Find where the given text appears and provide that cell's center as (x, y) coordinate. 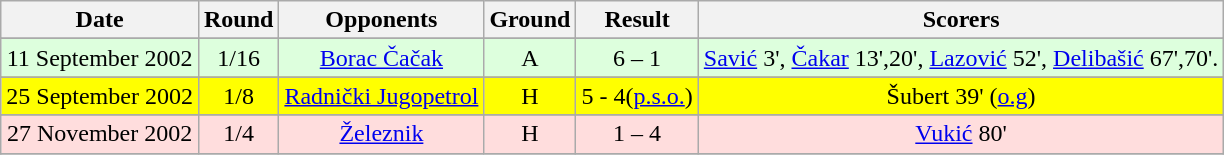
27 November 2002 (100, 134)
Round (238, 20)
Železnik (382, 134)
A (530, 58)
Opponents (382, 20)
Scorers (961, 20)
Šubert 39' (o.g) (961, 96)
Ground (530, 20)
25 September 2002 (100, 96)
Date (100, 20)
Borac Čačak (382, 58)
Savić 3', Čakar 13',20', Lazović 52', Delibašić 67',70'. (961, 58)
Vukić 80' (961, 134)
1/4 (238, 134)
Result (637, 20)
6 – 1 (637, 58)
1/16 (238, 58)
5 - 4(p.s.o.) (637, 96)
Radnički Jugopetrol (382, 96)
1/8 (238, 96)
1 – 4 (637, 134)
11 September 2002 (100, 58)
